Provide the [x, y] coordinate of the cell's center where the given text is located.  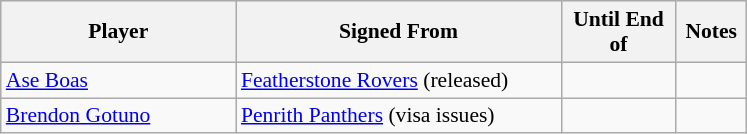
Ase Boas [118, 80]
Notes [711, 32]
Featherstone Rovers (released) [398, 80]
Penrith Panthers (visa issues) [398, 116]
Signed From [398, 32]
Until End of [618, 32]
Brendon Gotuno [118, 116]
Player [118, 32]
